For the text-containing cell, return its midpoint in (x, y) coordinate format. 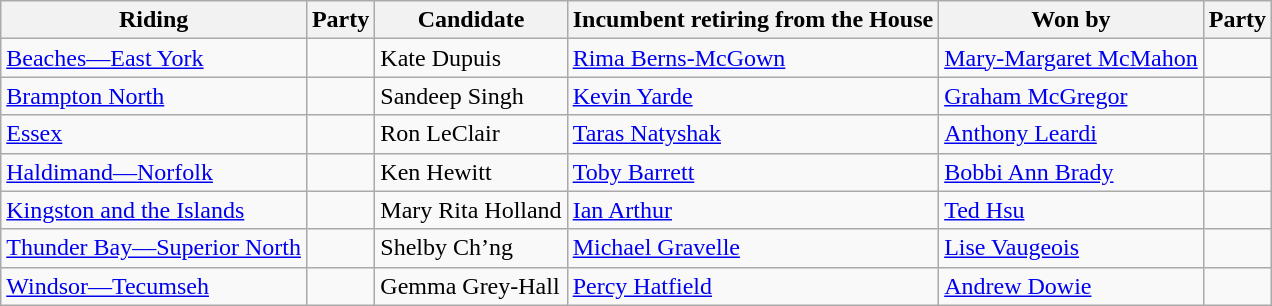
Ken Hewitt (471, 172)
Sandeep Singh (471, 96)
Kate Dupuis (471, 58)
Taras Natyshak (752, 134)
Graham McGregor (1072, 96)
Haldimand—Norfolk (154, 172)
Riding (154, 20)
Mary Rita Holland (471, 210)
Kingston and the Islands (154, 210)
Won by (1072, 20)
Brampton North (154, 96)
Thunder Bay—Superior North (154, 248)
Anthony Leardi (1072, 134)
Michael Gravelle (752, 248)
Bobbi Ann Brady (1072, 172)
Toby Barrett (752, 172)
Beaches—East York (154, 58)
Essex (154, 134)
Windsor—Tecumseh (154, 286)
Incumbent retiring from the House (752, 20)
Candidate (471, 20)
Mary-Margaret McMahon (1072, 58)
Gemma Grey-Hall (471, 286)
Ian Arthur (752, 210)
Lise Vaugeois (1072, 248)
Ted Hsu (1072, 210)
Percy Hatfield (752, 286)
Kevin Yarde (752, 96)
Rima Berns-McGown (752, 58)
Andrew Dowie (1072, 286)
Ron LeClair (471, 134)
Shelby Ch’ng (471, 248)
